Capture the cell that displays the provided text and extract its (X, Y) central coordinate. 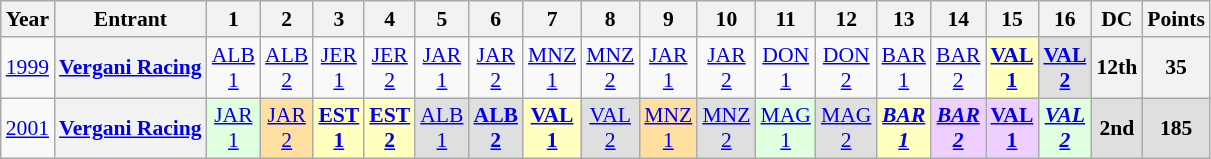
MAG1 (786, 128)
7 (552, 19)
1 (234, 19)
12th (1116, 68)
Points (1176, 19)
35 (1176, 68)
JER2 (390, 68)
14 (958, 19)
185 (1176, 128)
5 (442, 19)
DON2 (846, 68)
JER1 (338, 68)
8 (610, 19)
1999 (28, 68)
10 (726, 19)
DON1 (786, 68)
MAG2 (846, 128)
6 (496, 19)
2nd (1116, 128)
2 (286, 19)
EST2 (390, 128)
EST1 (338, 128)
3 (338, 19)
2001 (28, 128)
11 (786, 19)
DC (1116, 19)
Entrant (130, 19)
13 (904, 19)
9 (668, 19)
16 (1064, 19)
Year (28, 19)
4 (390, 19)
15 (1012, 19)
12 (846, 19)
